Detect which cell encompasses the target text, then output its [x, y] center coordinate. 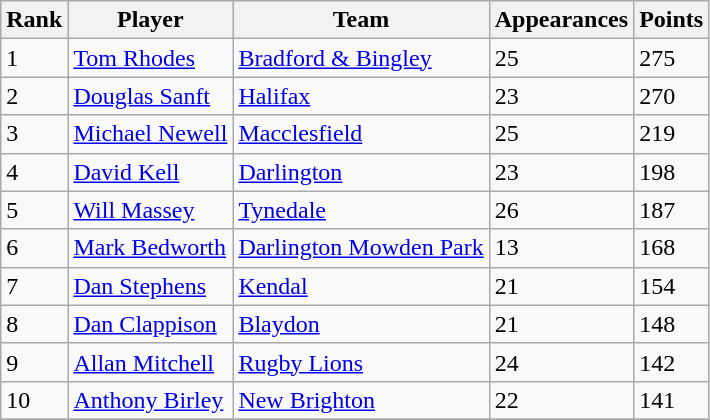
Michael Newell [150, 134]
New Brighton [361, 400]
142 [672, 362]
Anthony Birley [150, 400]
10 [34, 400]
168 [672, 248]
219 [672, 134]
141 [672, 400]
Will Massey [150, 210]
Tynedale [361, 210]
Dan Clappison [150, 324]
David Kell [150, 172]
4 [34, 172]
Bradford & Bingley [361, 58]
Blaydon [361, 324]
Allan Mitchell [150, 362]
Darlington Mowden Park [361, 248]
2 [34, 96]
198 [672, 172]
1 [34, 58]
Tom Rhodes [150, 58]
24 [561, 362]
Dan Stephens [150, 286]
154 [672, 286]
6 [34, 248]
Player [150, 20]
Points [672, 20]
Darlington [361, 172]
187 [672, 210]
5 [34, 210]
Kendal [361, 286]
Appearances [561, 20]
Halifax [361, 96]
Macclesfield [361, 134]
13 [561, 248]
Rugby Lions [361, 362]
7 [34, 286]
3 [34, 134]
148 [672, 324]
270 [672, 96]
Douglas Sanft [150, 96]
Rank [34, 20]
275 [672, 58]
8 [34, 324]
9 [34, 362]
Mark Bedworth [150, 248]
Team [361, 20]
22 [561, 400]
26 [561, 210]
